Scan for the cell matching the given text and deliver its (x, y) coordinate at center. 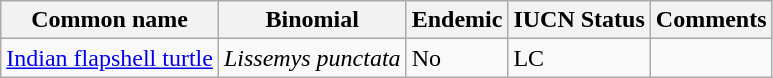
Common name (110, 20)
IUCN Status (579, 20)
Lissemys punctata (312, 58)
LC (579, 58)
No (457, 58)
Binomial (312, 20)
Endemic (457, 20)
Comments (711, 20)
Indian flapshell turtle (110, 58)
